Determine the [x, y] coordinate at the center of the cell enclosing the given text.  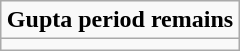
Gupta period remains [120, 20]
